Output the [X, Y] coordinate of the center of the cell containing the given text.  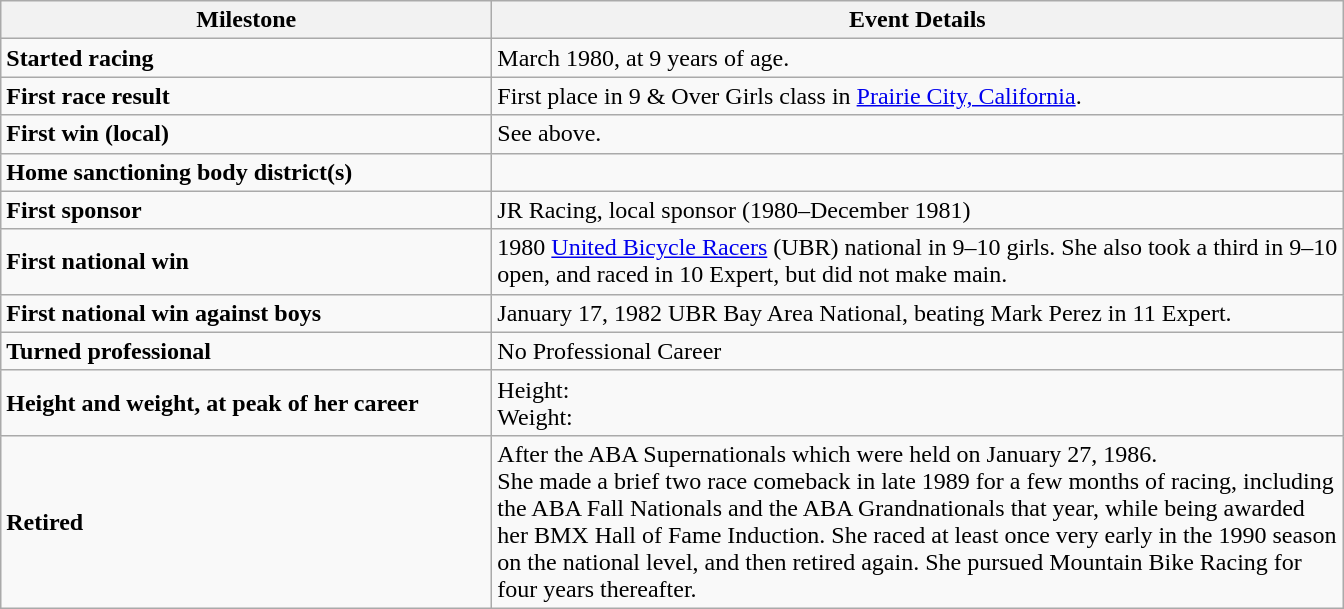
First place in 9 & Over Girls class in Prairie City, California. [918, 96]
Event Details [918, 20]
Retired [246, 522]
Started racing [246, 58]
First sponsor [246, 210]
First win (local) [246, 134]
JR Racing, local sponsor (1980–December 1981) [918, 210]
1980 United Bicycle Racers (UBR) national in 9–10 girls. She also took a third in 9–10 open, and raced in 10 Expert, but did not make main. [918, 262]
First national win against boys [246, 313]
March 1980, at 9 years of age. [918, 58]
See above. [918, 134]
Home sanctioning body district(s) [246, 172]
First race result [246, 96]
Height: Weight: [918, 402]
Milestone [246, 20]
Turned professional [246, 351]
January 17, 1982 UBR Bay Area National, beating Mark Perez in 11 Expert. [918, 313]
First national win [246, 262]
No Professional Career [918, 351]
Height and weight, at peak of her career [246, 402]
